Identify which cell holds the provided text, then report its [x, y] central coordinate. 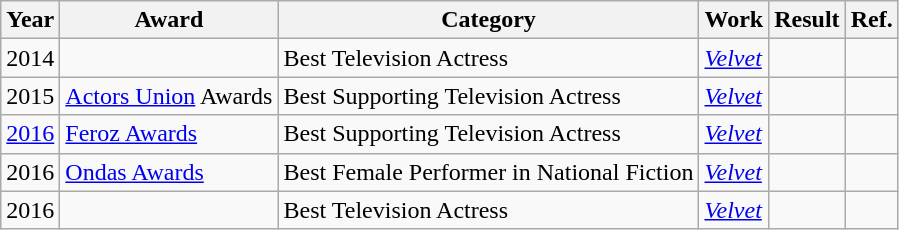
2014 [30, 58]
Work [734, 20]
Ondas Awards [169, 172]
Year [30, 20]
2015 [30, 96]
Actors Union Awards [169, 96]
Feroz Awards [169, 134]
Category [488, 20]
Ref. [872, 20]
Best Female Performer in National Fiction [488, 172]
Result [807, 20]
Award [169, 20]
